From the cell containing the given text, extract its center point as (x, y) coordinate. 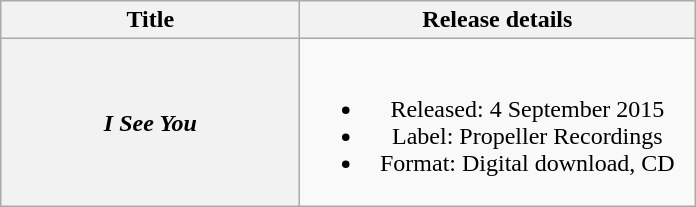
I See You (150, 122)
Released: 4 September 2015Label: Propeller RecordingsFormat: Digital download, CD (498, 122)
Release details (498, 20)
Title (150, 20)
